Output the [x, y] coordinate of the center of the cell containing the given text.  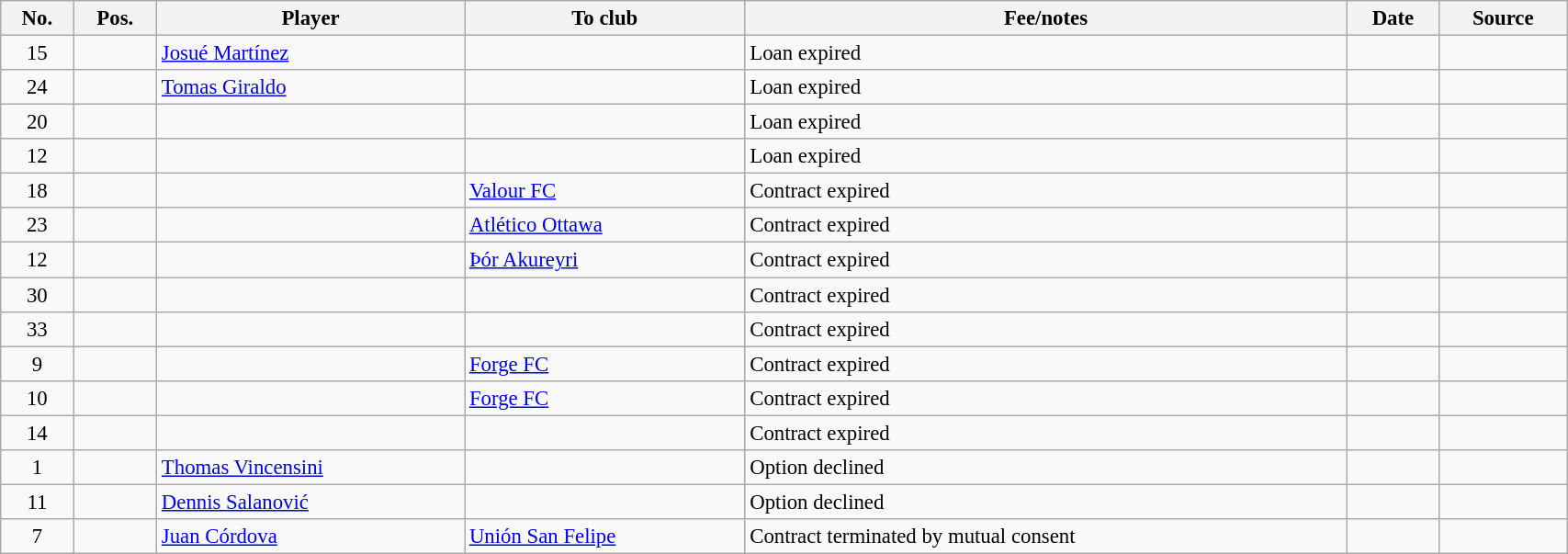
Source [1503, 18]
Contract terminated by mutual consent [1045, 537]
Unión San Felipe [604, 537]
Pos. [116, 18]
7 [37, 537]
Valour FC [604, 191]
No. [37, 18]
To club [604, 18]
14 [37, 433]
9 [37, 364]
Josué Martínez [310, 53]
Date [1393, 18]
Fee/notes [1045, 18]
Atlético Ottawa [604, 225]
30 [37, 295]
24 [37, 87]
Dennis Salanović [310, 502]
23 [37, 225]
1 [37, 468]
18 [37, 191]
Player [310, 18]
11 [37, 502]
33 [37, 329]
20 [37, 122]
15 [37, 53]
10 [37, 398]
Juan Córdova [310, 537]
Thomas Vincensini [310, 468]
Þór Akureyri [604, 260]
Tomas Giraldo [310, 87]
